Extract the [X, Y] coordinate from the center of the cell holding the provided text.  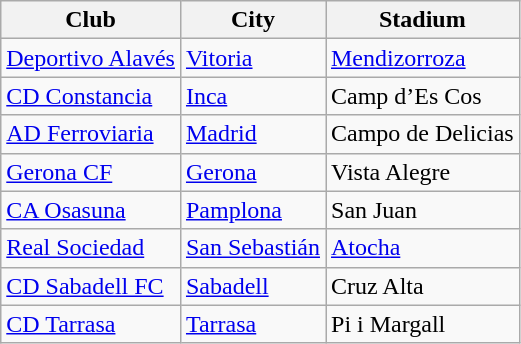
City [252, 20]
CD Constancia [91, 96]
CD Tarrasa [91, 324]
Madrid [252, 134]
San Sebastián [252, 248]
CA Osasuna [91, 210]
San Juan [423, 210]
Vista Alegre [423, 172]
Pi i Margall [423, 324]
Real Sociedad [91, 248]
Camp d’Es Cos [423, 96]
CD Sabadell FC [91, 286]
Mendizorroza [423, 58]
Club [91, 20]
Sabadell [252, 286]
AD Ferroviaria [91, 134]
Cruz Alta [423, 286]
Tarrasa [252, 324]
Gerona [252, 172]
Stadium [423, 20]
Atocha [423, 248]
Inca [252, 96]
Vitoria [252, 58]
Deportivo Alavés [91, 58]
Campo de Delicias [423, 134]
Gerona CF [91, 172]
Pamplona [252, 210]
